Capture the cell that displays the provided text and extract its [X, Y] central coordinate. 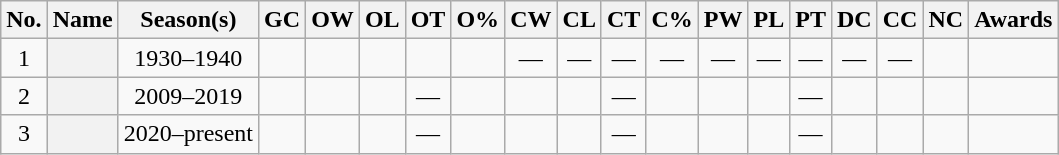
CL [579, 20]
OT [428, 20]
NC [946, 20]
PW [723, 20]
PT [811, 20]
GC [282, 20]
CT [623, 20]
2020–present [188, 134]
1930–1940 [188, 58]
PL [769, 20]
C% [672, 20]
O% [478, 20]
Season(s) [188, 20]
Name [82, 20]
OW [333, 20]
2009–2019 [188, 96]
3 [24, 134]
Awards [1014, 20]
DC [854, 20]
2 [24, 96]
No. [24, 20]
1 [24, 58]
OL [382, 20]
CW [531, 20]
CC [900, 20]
